Output the [x, y] coordinate of the center of the cell containing the given text.  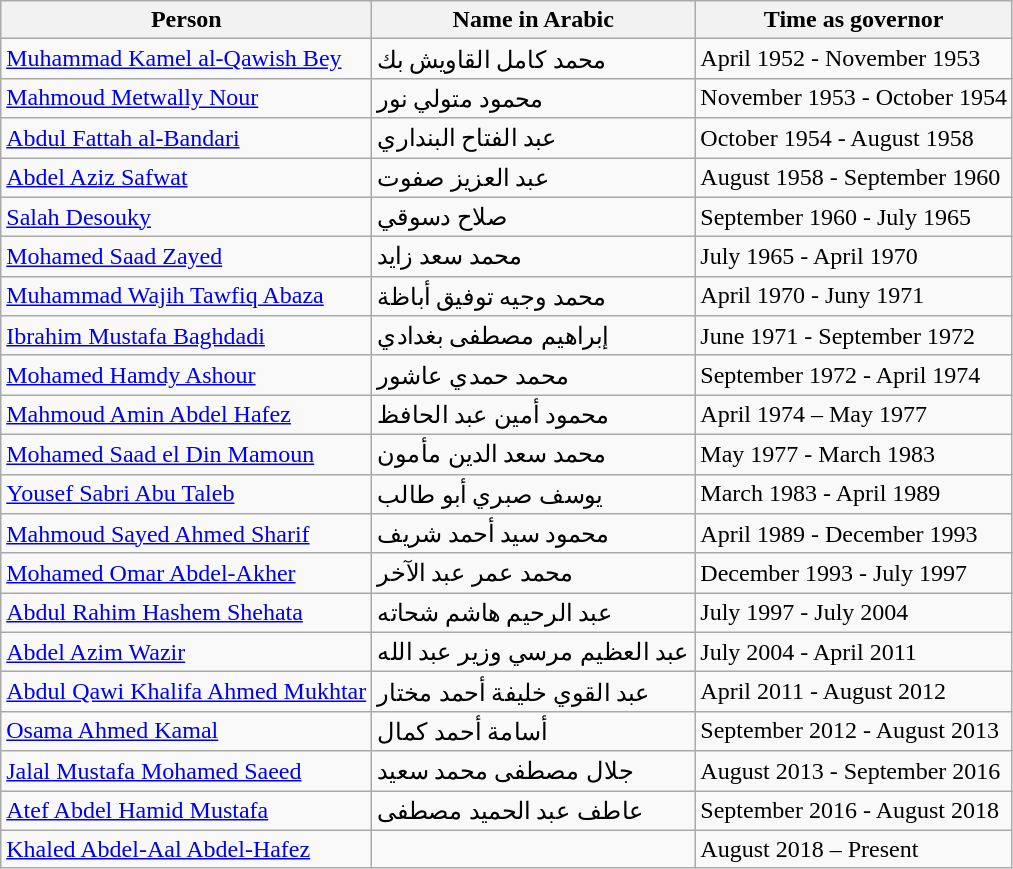
محمود سيد أحمد شريف [534, 534]
Mohamed Omar Abdel-Akher [186, 573]
Abdul Qawi Khalifa Ahmed Mukhtar [186, 692]
August 2018 – Present [854, 849]
September 1972 - April 1974 [854, 375]
April 1970 - Juny 1971 [854, 296]
December 1993 - July 1997 [854, 573]
Mohamed Saad Zayed [186, 257]
Yousef Sabri Abu Taleb [186, 494]
September 2016 - August 2018 [854, 810]
أسامة أحمد كمال [534, 731]
Mohamed Saad el Din Mamoun [186, 454]
عبد القوي خليفة أحمد مختار [534, 692]
Abdel Azim Wazir [186, 652]
يوسف صبري أبو طالب [534, 494]
محمد عمر عبد الآخر [534, 573]
Mahmoud Metwally Nour [186, 98]
Osama Ahmed Kamal [186, 731]
Mahmoud Amin Abdel Hafez [186, 415]
Jalal Mustafa Mohamed Saeed [186, 771]
عبد الفتاح البنداري [534, 138]
عبد الرحيم هاشم شحاته [534, 613]
April 1974 – May 1977 [854, 415]
Atef Abdel Hamid Mustafa [186, 810]
July 1997 - July 2004 [854, 613]
September 1960 - July 1965 [854, 217]
April 1952 - November 1953 [854, 59]
Mohamed Hamdy Ashour [186, 375]
June 1971 - September 1972 [854, 336]
محمود أمين عبد الحافظ [534, 415]
محمد حمدي عاشور [534, 375]
إبراهيم مصطفى بغدادي [534, 336]
جلال مصطفى محمد سعيد [534, 771]
عبد العظيم مرسي وزير عبد الله [534, 652]
Name in Arabic [534, 20]
August 1958 - September 1960 [854, 178]
Mahmoud Sayed Ahmed Sharif [186, 534]
Abdul Rahim Hashem Shehata [186, 613]
محمود متولي نور [534, 98]
محمد كامل القاويش بك [534, 59]
April 2011 - August 2012 [854, 692]
July 2004 - April 2011 [854, 652]
March 1983 - April 1989 [854, 494]
October 1954 - August 1958 [854, 138]
Muhammad Wajih Tawfiq Abaza [186, 296]
Salah Desouky [186, 217]
Time as governor [854, 20]
September 2012 - August 2013 [854, 731]
May 1977 - March 1983 [854, 454]
محمد سعد الدين مأمون [534, 454]
Khaled Abdel-Aal Abdel-Hafez [186, 849]
April 1989 - December 1993 [854, 534]
محمد وجيه توفيق أباظة [534, 296]
Abdel Aziz Safwat [186, 178]
July 1965 - April 1970 [854, 257]
محمد سعد زايد [534, 257]
November 1953 - October 1954 [854, 98]
Abdul Fattah al-Bandari [186, 138]
Muhammad Kamel al-Qawish Bey [186, 59]
عاطف عبد الحميد مصطفى [534, 810]
Ibrahim Mustafa Baghdadi [186, 336]
August 2013 - September 2016 [854, 771]
صلاح دسوقي [534, 217]
Person [186, 20]
عبد العزيز صفوت [534, 178]
